Locate the cell with the specified text and output its (x, y) center coordinate. 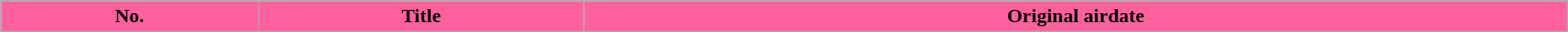
No. (130, 16)
Original airdate (1075, 16)
Title (421, 16)
